Capture the cell that displays the provided text and extract its (X, Y) central coordinate. 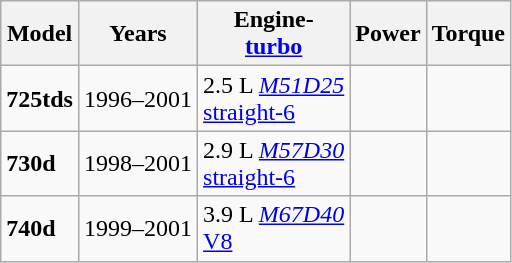
Model (40, 34)
Torque (468, 34)
1999–2001 (138, 228)
Power (388, 34)
725tds (40, 98)
1998–2001 (138, 164)
2.5 L M51D25 straight-6 (274, 98)
3.9 L M67D40 V8 (274, 228)
Engine- turbo (274, 34)
740d (40, 228)
1996–2001 (138, 98)
730d (40, 164)
Years (138, 34)
2.9 L M57D30 straight-6 (274, 164)
